Scan for the cell matching the given text and deliver its [X, Y] coordinate at center. 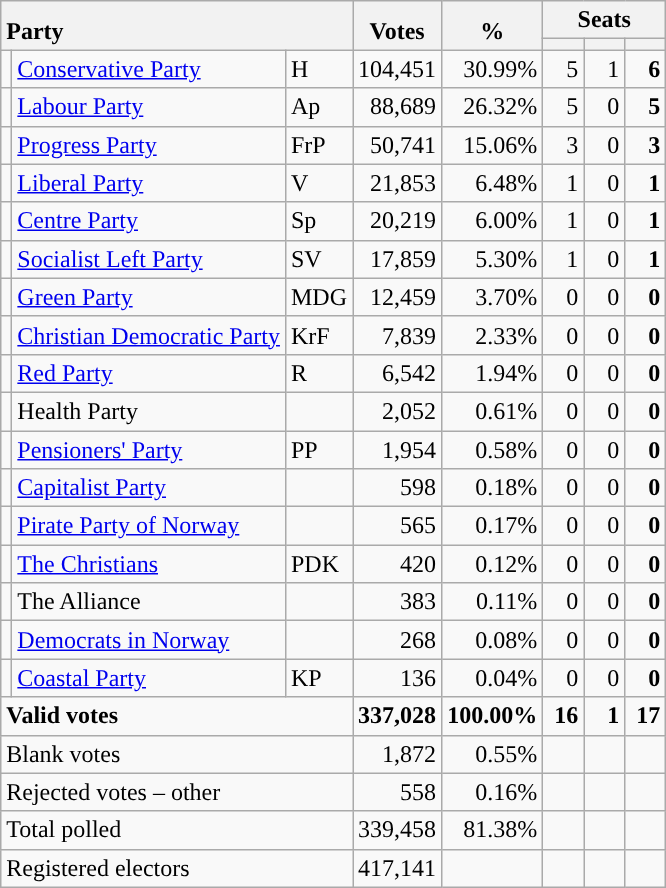
The Alliance [149, 602]
0.11% [492, 602]
3.70% [492, 297]
Centre Party [149, 221]
5.30% [492, 259]
Total polled [177, 830]
The Christians [149, 564]
16 [564, 716]
21,853 [398, 183]
Democrats in Norway [149, 640]
Seats [604, 20]
6.48% [492, 183]
KrF [318, 335]
6 [646, 69]
KP [318, 678]
PP [318, 449]
0.04% [492, 678]
0.58% [492, 449]
Registered electors [177, 868]
0.61% [492, 411]
417,141 [398, 868]
Coastal Party [149, 678]
Red Party [149, 373]
0.12% [492, 564]
565 [398, 526]
420 [398, 564]
268 [398, 640]
PDK [318, 564]
Votes [398, 26]
Green Party [149, 297]
50,741 [398, 145]
558 [398, 792]
6,542 [398, 373]
Party [177, 26]
0.55% [492, 754]
383 [398, 602]
Liberal Party [149, 183]
598 [398, 488]
17 [646, 716]
Capitalist Party [149, 488]
12,459 [398, 297]
Valid votes [177, 716]
2,052 [398, 411]
15.06% [492, 145]
1.94% [492, 373]
V [318, 183]
MDG [318, 297]
R [318, 373]
Conservative Party [149, 69]
20,219 [398, 221]
7,839 [398, 335]
Ap [318, 107]
Health Party [149, 411]
Blank votes [177, 754]
Christian Democratic Party [149, 335]
104,451 [398, 69]
Progress Party [149, 145]
% [492, 26]
0.16% [492, 792]
339,458 [398, 830]
6.00% [492, 221]
FrP [318, 145]
Sp [318, 221]
0.18% [492, 488]
1,954 [398, 449]
88,689 [398, 107]
0.17% [492, 526]
SV [318, 259]
26.32% [492, 107]
81.38% [492, 830]
Pirate Party of Norway [149, 526]
0.08% [492, 640]
1,872 [398, 754]
136 [398, 678]
17,859 [398, 259]
H [318, 69]
Rejected votes – other [177, 792]
337,028 [398, 716]
30.99% [492, 69]
Labour Party [149, 107]
2.33% [492, 335]
Socialist Left Party [149, 259]
100.00% [492, 716]
Pensioners' Party [149, 449]
